Pinpoint the cell where the given text exists, returning its (X, Y) midpoint coordinate. 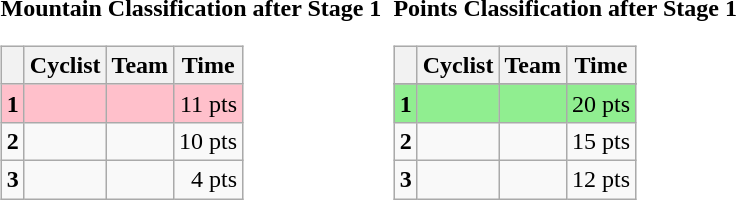
4 pts (208, 179)
11 pts (208, 103)
15 pts (600, 141)
12 pts (600, 179)
20 pts (600, 103)
10 pts (208, 141)
